Capture the cell that displays the provided text and extract its [X, Y] central coordinate. 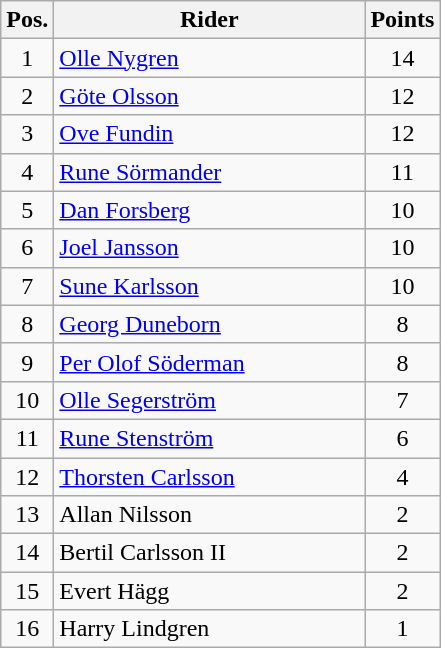
Georg Duneborn [210, 324]
Per Olof Söderman [210, 362]
Evert Hägg [210, 591]
Points [402, 20]
Allan Nilsson [210, 515]
Joel Jansson [210, 248]
15 [28, 591]
5 [28, 210]
Harry Lindgren [210, 629]
Thorsten Carlsson [210, 477]
Sune Karlsson [210, 286]
Bertil Carlsson II [210, 553]
Olle Nygren [210, 58]
16 [28, 629]
Dan Forsberg [210, 210]
3 [28, 134]
Rider [210, 20]
13 [28, 515]
Rune Sörmander [210, 172]
Göte Olsson [210, 96]
Ove Fundin [210, 134]
Olle Segerström [210, 400]
Pos. [28, 20]
9 [28, 362]
Rune Stenström [210, 438]
